Find where the given text appears and provide that cell's center as (x, y) coordinate. 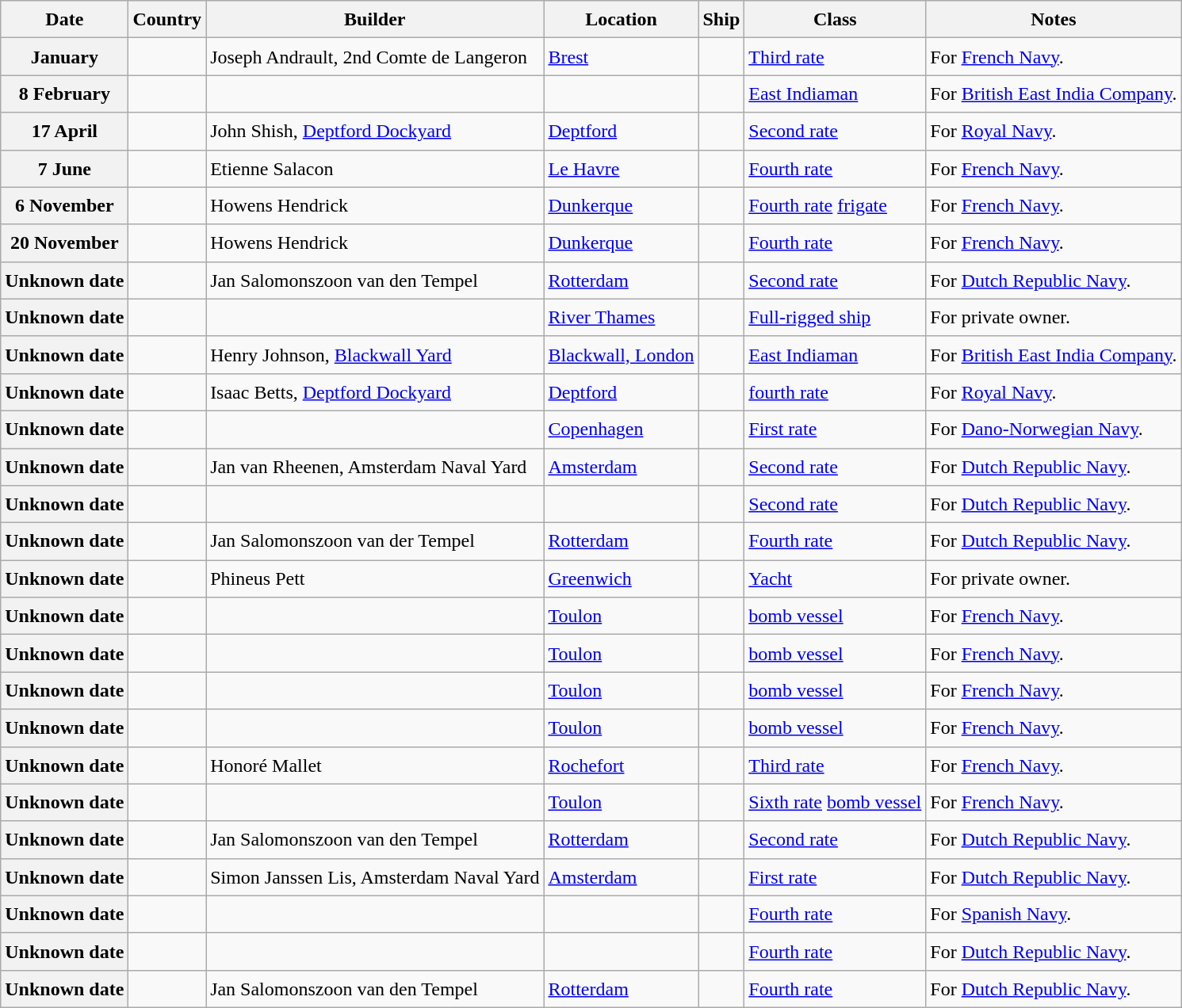
17 April (65, 132)
Jan van Rheenen, Amsterdam Naval Yard (375, 468)
Yacht (836, 578)
For Spanish Navy. (1054, 914)
8 February (65, 94)
20 November (65, 242)
Copenhagen (622, 430)
Blackwall, London (622, 355)
Country (167, 19)
Full-rigged ship (836, 317)
Etienne Salacon (375, 168)
Phineus Pett (375, 578)
Simon Janssen Lis, Amsterdam Naval Yard (375, 876)
Joseph Andrault, 2nd Comte de Langeron (375, 57)
fourth rate (836, 391)
Le Havre (622, 168)
For Dano-Norwegian Navy. (1054, 430)
Class (836, 19)
Jan Salomonszoon van der Tempel (375, 542)
River Thames (622, 317)
Builder (375, 19)
John Shish, Deptford Dockyard (375, 132)
6 November (65, 206)
January (65, 57)
Isaac Betts, Deptford Dockyard (375, 391)
Brest (622, 57)
Rochefort (622, 766)
Henry Johnson, Blackwall Yard (375, 355)
7 June (65, 168)
Ship (721, 19)
Greenwich (622, 578)
Honoré Mallet (375, 766)
Date (65, 19)
Location (622, 19)
Sixth rate bomb vessel (836, 802)
Fourth rate frigate (836, 206)
Notes (1054, 19)
